Find where the given text appears and provide that cell's center as [x, y] coordinate. 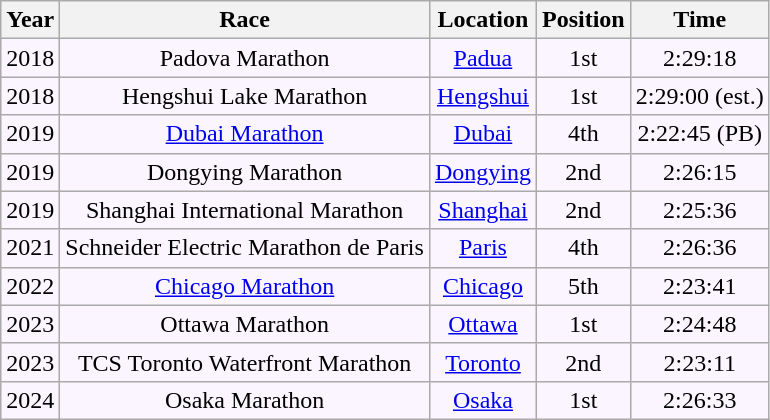
Race [245, 20]
2:23:11 [700, 362]
2:24:48 [700, 324]
Padua [482, 58]
Position [583, 20]
Year [30, 20]
Location [482, 20]
Hengshui [482, 96]
Paris [482, 248]
Shanghai International Marathon [245, 210]
Dubai Marathon [245, 134]
2022 [30, 286]
Schneider Electric Marathon de Paris [245, 248]
Chicago [482, 286]
2:23:41 [700, 286]
Dongying Marathon [245, 172]
Dongying [482, 172]
2:29:18 [700, 58]
Ottawa [482, 324]
2:29:00 (est.) [700, 96]
2024 [30, 400]
Padova Marathon [245, 58]
2:26:36 [700, 248]
2021 [30, 248]
Shanghai [482, 210]
Osaka [482, 400]
Osaka Marathon [245, 400]
Dubai [482, 134]
Hengshui Lake Marathon [245, 96]
Toronto [482, 362]
Time [700, 20]
Chicago Marathon [245, 286]
2:22:45 (PB) [700, 134]
2:26:33 [700, 400]
2:25:36 [700, 210]
5th [583, 286]
Ottawa Marathon [245, 324]
2:26:15 [700, 172]
TCS Toronto Waterfront Marathon [245, 362]
